Extract the (x, y) coordinate from the center of the cell holding the provided text.  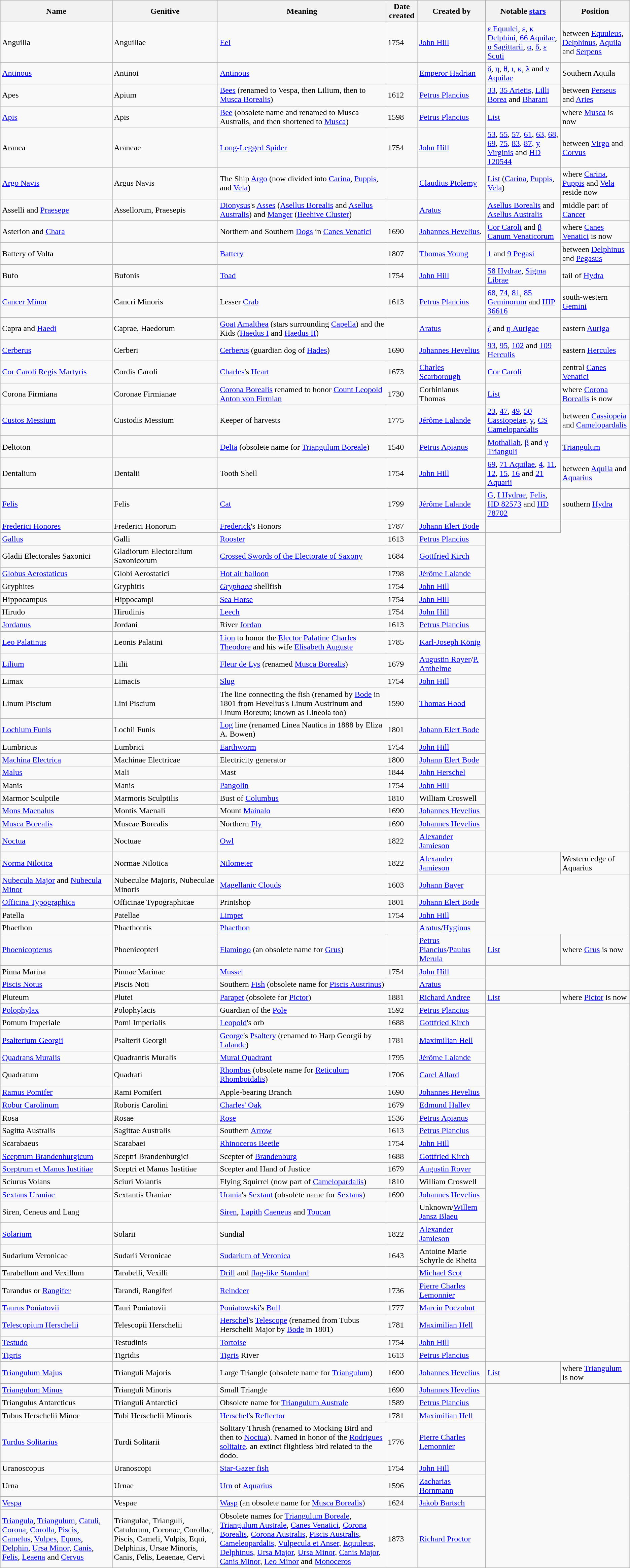
Limacis (165, 681)
Sceptrum Brandenburgicum (56, 1156)
Tigridis (165, 1355)
1873 (402, 1538)
1785 (402, 642)
List (Carina, Puppis, Vela) (523, 183)
southern Hydra (595, 504)
1589 (402, 1403)
Charles Scarborough (451, 372)
Caprae, Haedorum (165, 328)
Tubi Herschelii Minoris (165, 1416)
where Corona Borealis is now (595, 394)
Sudarium Veronicae (56, 1256)
Gallus (56, 539)
Officina Typographica (56, 902)
Flying Squirrel (now part of Camelopardalis) (302, 1182)
Charles's Heart (302, 372)
Custodis Messium (165, 420)
Leonis Palatini (165, 642)
Psalterium Georgii (56, 1040)
Pinna Marina (56, 972)
central Canes Venatici (595, 372)
Antoine Marie Schyrle de Rheita (451, 1256)
Charles' Oak (302, 1105)
between Delphinus and Pegasus (595, 254)
Asellus Borealis and Asellus Australis (523, 210)
Uranoscopus (56, 1468)
Lilium (56, 664)
Anguillae (165, 42)
Lini Piscium (165, 703)
Sundial (302, 1234)
68, 74, 81, 85 Geminorum and HIP 36616 (523, 302)
1596 (402, 1486)
Notable stars (523, 11)
Triangulum (595, 447)
Zacharias Bornmann (451, 1486)
Bee (obsolete name and renamed to Musca Australis, and then shortened to Musca) (302, 117)
Nubecula Major and Nubecula Minor (56, 885)
eastern Hercules (595, 350)
Quadratum (56, 1075)
Tauri Poniatovii (165, 1308)
Richard Andree (451, 997)
33, 35 Arietis, Lilli Borea and Bharani (523, 95)
Jordani (165, 625)
1881 (402, 997)
Mount Mainalo (302, 811)
Guardian of the Pole (302, 1010)
Sextans Uraniae (56, 1195)
1592 (402, 1010)
1643 (402, 1256)
Herschel's Reflector (302, 1416)
Taurus Poniatovii (56, 1308)
Tubus Herschelii Minor (56, 1416)
Leo Palatinus (56, 642)
Eel (302, 42)
Battery (302, 254)
Sciurus Volans (56, 1182)
Sceptri et Manus Iustitiae (165, 1169)
Edmund Halley (451, 1105)
Mast (302, 773)
Lochium Funis (56, 730)
Sciuri Volantis (165, 1182)
between Perseus and Aries (595, 95)
1798 (402, 573)
Dentalium (56, 473)
Norma Nilotica (56, 863)
1 and 9 Pegasi (523, 254)
Southern Arrow (302, 1130)
53, 55, 57, 61, 63, 68, 69, 75, 83, 87, y Virginis and HD 120544 (523, 148)
Hirudinis (165, 612)
where Triangulum is now (595, 1372)
Johann Bayer (451, 885)
Jordanus (56, 625)
1807 (402, 254)
Rooster (302, 539)
Tarabellum and Vexillum (56, 1273)
Scepter and Hand of Justice (302, 1169)
Goat Amalthea (stars surrounding Capella) and the Kids (Haedus I and Haedus II) (302, 328)
Bust of Columbus (302, 798)
1590 (402, 703)
Machina Electrica (56, 760)
Quadrantis Muralis (165, 1057)
Poniatowski's Bull (302, 1308)
Asterion and Chara (56, 231)
The Ship Argo (now divided into Carina, Puppis, and Vela) (302, 183)
where Carina, Puppis and Vela reside now (595, 183)
Bees (renamed to Vespa, then Lilium, then to Musca Borealis) (302, 95)
Pinnae Marinae (165, 972)
Trianguli Majoris (165, 1372)
where Musca is now (595, 117)
Custos Messium (56, 420)
Scepter of Brandenburg (302, 1156)
Antinoi (165, 73)
Polophylacis (165, 1010)
Limax (56, 681)
Emperor Hadrian (451, 73)
Marmor Sculptile (56, 798)
Solarium (56, 1234)
Keeper of harvests (302, 420)
ε Equulei, ε, κ Delphini, 66 Aquilae, υ Sagittarii, α, δ, ε Scuti (523, 42)
Pluteum (56, 997)
Phoenicopteri (165, 950)
Toad (302, 275)
Cerberi (165, 350)
Malus (56, 773)
Cordis Caroli (165, 372)
Leech (302, 612)
Augustin Royer/P. Anthelme (451, 664)
1776 (402, 1442)
Apple-bearing Branch (302, 1092)
Cancer Minor (56, 302)
Rosae (165, 1118)
Delta (obsolete name for Triangulum Boreale) (302, 447)
Officinae Typographicae (165, 902)
Herschel's Telescope (renamed from Tubus Herschelii Major by Bode in 1801) (302, 1325)
Cor Caroli (523, 372)
Scarabaeus (56, 1143)
Triangulus Antarcticus (56, 1403)
1787 (402, 526)
Pomum Imperiale (56, 1023)
Lumbricus (56, 747)
Corbinianus Thomas (451, 394)
Rhombus (obsolete name for Reticulum Rhomboidalis) (302, 1075)
where Canes Venatici is now (595, 231)
Globus Aerostaticus (56, 573)
Slug (302, 681)
Marcin Poczobut (451, 1308)
Mural Quadrant (302, 1057)
69, 71 Aquilae, 4, 11, 12, 15, 16 and 21 Aquarii (523, 473)
Vespae (165, 1503)
Hippocampi (165, 599)
Robur Carolinum (56, 1105)
where Pictor is now (595, 997)
Urna (56, 1486)
Triangulum Majus (56, 1372)
Sea Horse (302, 599)
Log line (renamed Linea Nautica in 1888 by Eliza A. Bowen) (302, 730)
Sagitta Australis (56, 1130)
Testudinis (165, 1342)
Cerberus (guardian dog of Hades) (302, 350)
Ramus Pomifer (56, 1092)
Bufo (56, 275)
Montis Maenali (165, 811)
Sceptri Brandenburgici (165, 1156)
Sceptrum et Manus Iustitiae (56, 1169)
Patellae (165, 915)
Carel Allard (451, 1075)
Pangolin (302, 785)
Name (56, 11)
Sagittae Australis (165, 1130)
Trianguli Minoris (165, 1390)
Coronae Firmianae (165, 394)
Frederick's Honors (302, 526)
Claudius Ptolemy (451, 183)
Mussel (302, 972)
Limpet (302, 915)
Normae Nilotica (165, 863)
1844 (402, 773)
1624 (402, 1503)
Richard Proctor (451, 1538)
Triangulae, Trianguli, Catulorum, Coronae, Corollae, Piscis, Cameli, Vulpis, Equi, Delphinis, Ursae Minoris, Canis, Felis, Leaenae, Cervi (165, 1538)
Solarii (165, 1234)
Capra and Haedi (56, 328)
Apes (56, 95)
between Equuleus, Delphinus, Aquila and Serpens (595, 42)
Tarandus or Rangifer (56, 1290)
Hippocampus (56, 599)
Siren, Lapith Caeneus and Toucan (302, 1212)
1775 (402, 420)
Fleur de Lys (renamed Musca Borealis) (302, 664)
δ, η, θ, ι, κ, λ and ν Aquilae (523, 73)
Pomi Imperialis (165, 1023)
Southern Fish (obsolete name for Piscis Austrinus) (302, 984)
Created by (451, 11)
Deltoton (56, 447)
Siren, Ceneus and Lang (56, 1212)
1777 (402, 1308)
Lesser Crab (302, 302)
Reindeer (302, 1290)
tail of Hydra (595, 275)
1799 (402, 504)
Psalterii Georgii (165, 1040)
Piscis Notus (56, 984)
Southern Aquila (595, 73)
1536 (402, 1118)
Phaethontis (165, 928)
Thomas Young (451, 254)
Tarandi, Rangiferi (165, 1290)
Position (595, 11)
1736 (402, 1290)
Lochii Funis (165, 730)
Marmoris Sculptilis (165, 798)
Telescopium Herschelii (56, 1325)
ζ and η Aurigae (523, 328)
Corona Borealis renamed to honor Count Leopold Anton von Firmian (302, 394)
Roboris Carolini (165, 1105)
middle part of Cancer (595, 210)
between Virgo and Corvus (595, 148)
Testudo (56, 1342)
Sudarium of Veronica (302, 1256)
George's Psaltery (renamed to Harp Georgii by Lalande) (302, 1040)
1603 (402, 885)
Johannes Hevelius. (451, 231)
23, 47, 49, 50 Cassiopeiae, γ, CS Camelopardalis (523, 420)
Asselli and Praesepe (56, 210)
Araneae (165, 148)
Tooth Shell (302, 473)
Genitive (165, 11)
Apium (165, 95)
1598 (402, 117)
Gryphites (56, 586)
Mali (165, 773)
Western edge of Aquarius (595, 863)
Crossed Swords of the Electorate of Saxony (302, 556)
Plutei (165, 997)
1540 (402, 447)
between Aquila and Aquarius (595, 473)
Turdus Solitarius (56, 1442)
Urania's Sextant (obsolete name for Sextans) (302, 1195)
Galli (165, 539)
Quadrati (165, 1075)
Long-Legged Spider (302, 148)
Gladiorum Electoralium Saxonicorum (165, 556)
Parapet (obsolete for Pictor) (302, 997)
Rose (302, 1118)
Bufonis (165, 275)
Gladii Electorales Saxonici (56, 556)
Lilii (165, 664)
1730 (402, 394)
Mothallah, β and γ Trianguli (523, 447)
Telescopii Herschelii (165, 1325)
1673 (402, 372)
Vespa (56, 1503)
58 Hydrae, Sigma Librae (523, 275)
Karl-Joseph König (451, 642)
Mons Maenalus (56, 811)
The line connecting the fish (renamed by Bode in 1801 from Hevelius's Linum Austrinum and Linum Boreum; known as Lineola too) (302, 703)
1684 (402, 556)
Polophylax (56, 1010)
Earthworm (302, 747)
John Herschel (451, 773)
Assellorum, Praesepis (165, 210)
Leopold's orb (302, 1023)
1795 (402, 1057)
Gryphitis (165, 586)
Flamingo (an obsolete name for Grus) (302, 950)
Hot air balloon (302, 573)
Linum Piscium (56, 703)
93, 95, 102 ‍and ‍109 ‍Herculis (523, 350)
Electricity generator (302, 760)
Tarabelli, Vexilli (165, 1273)
Tigris (56, 1355)
Quadrans Muralis (56, 1057)
Rhinoceros Beetle (302, 1143)
Rami Pomiferi (165, 1092)
Magellanic Clouds (302, 885)
Unknown/Willem Jansz Blaeu (451, 1212)
Michael Scot (451, 1273)
Turdi Solitarii (165, 1442)
Meaning (302, 11)
Star-Gazer fish (302, 1468)
Argo Navis (56, 183)
Cor Caroli Regis Martyris (56, 372)
Tortoise (302, 1342)
Musca Borealis (56, 824)
Owl (302, 841)
Argus Navis (165, 183)
Dionysus's Asses (Asellus Borealis and Asellus Australis) and Manger (Beehive Cluster) (302, 210)
Muscae Borealis (165, 824)
Obsolete name for Triangulum Australe (302, 1403)
Rosa (56, 1118)
Cerberus (56, 350)
Cancri Minoris (165, 302)
Anguilla (56, 42)
Scarabaei (165, 1143)
Cor Caroli and β Canum Venaticorum (523, 231)
1612 (402, 95)
Patella (56, 915)
Jakob Bartsch (451, 1503)
Lion to honor the Elector Palatine Charles Theodore and his wife Elisabeth Auguste (302, 642)
Globi Aerostatici (165, 573)
Nilometer (302, 863)
between Cassiopeia and Camelopardalis (595, 420)
Drill and flag-like Standard (302, 1273)
eastern Auriga (595, 328)
Thomas Hood (451, 703)
Triangula, Triangulum, Catuli, Corona, Corolla, Piscis, Camelus, Vulpes, Equus, Delphin, Ursa Minor, Canis, Felis, Leaena and Cervus (56, 1538)
Noctuae (165, 841)
Large Triangle (obsolete name for Triangulum) (302, 1372)
Lumbrici (165, 747)
Printshop (302, 902)
Sextantis Uraniae (165, 1195)
Triangulum Minus (56, 1390)
Frederici Honores (56, 526)
Gryphaea shellfish (302, 586)
G, I Hydrae, Felis, HD 82573 and HD 78702 (523, 504)
Aratus/Hyginus (451, 928)
Small Triangle (302, 1390)
Wasp (an obsolete name for Musca Borealis) (302, 1503)
Trianguli Antarctici (165, 1403)
Noctua (56, 841)
south-western Gemini (595, 302)
1800 (402, 760)
Battery of Volta (56, 254)
Augustin Royer (451, 1169)
where Grus is now (595, 950)
1706 (402, 1075)
Tigris River (302, 1355)
Frederici Honorum (165, 526)
Urnae (165, 1486)
Petrus Plancius/Paulus Merula (451, 950)
Dentalii (165, 473)
Machinae Electricae (165, 760)
Urn of Aquarius (302, 1486)
Corona Firmiana (56, 394)
Sudarii Veronicae (165, 1256)
Piscis Noti (165, 984)
Nubeculae Majoris, Nubeculae Minoris (165, 885)
Northern and Southern Dogs in Canes Venatici (302, 231)
Uranoscopi (165, 1468)
Northern Fly (302, 824)
Hirudo (56, 612)
Aranea (56, 148)
Cat (302, 504)
River Jordan (302, 625)
Phoenicopterus (56, 950)
Date created (402, 11)
